Find where the given text appears and provide that cell's center as [X, Y] coordinate. 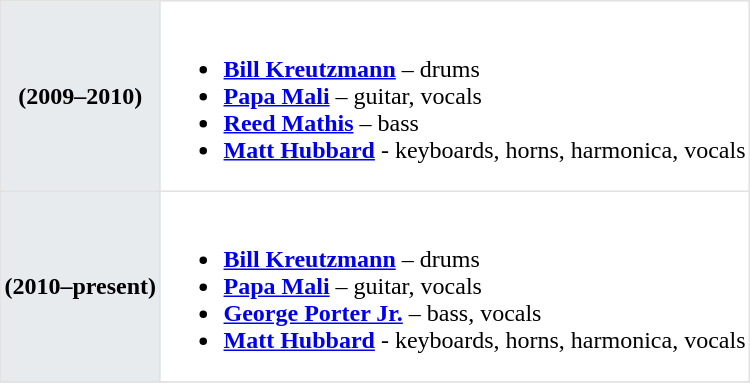
(2009–2010) [80, 96]
(2010–present) [80, 286]
Bill Kreutzmann – drumsPapa Mali – guitar, vocalsReed Mathis – bassMatt Hubbard - keyboards, horns, harmonica, vocals [454, 96]
Bill Kreutzmann – drumsPapa Mali – guitar, vocalsGeorge Porter Jr. – bass, vocalsMatt Hubbard - keyboards, horns, harmonica, vocals [454, 286]
